Locate the cell with the specified text and output its [x, y] center coordinate. 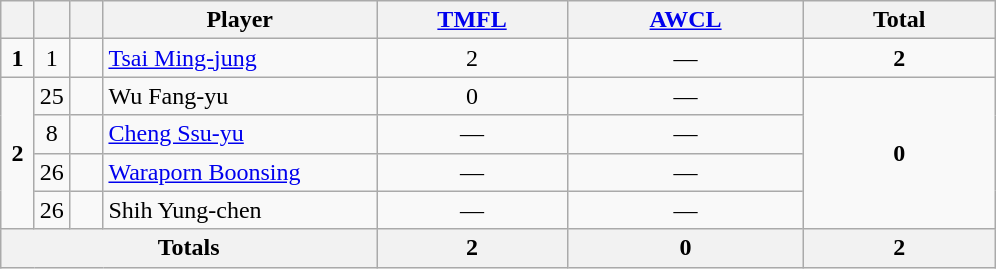
Totals [189, 248]
AWCL [686, 20]
TMFL [472, 20]
Waraporn Boonsing [240, 172]
Total [900, 20]
8 [52, 134]
Shih Yung-chen [240, 210]
Tsai Ming-jung [240, 58]
Player [240, 20]
Cheng Ssu-yu [240, 134]
25 [52, 96]
Wu Fang-yu [240, 96]
